Scan for the cell matching the given text and deliver its [X, Y] coordinate at center. 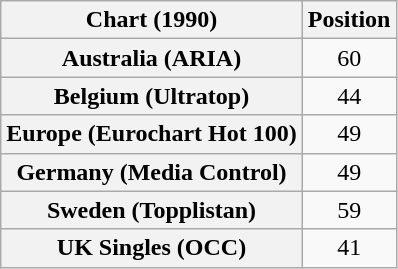
Chart (1990) [152, 20]
Position [349, 20]
Europe (Eurochart Hot 100) [152, 134]
60 [349, 58]
59 [349, 210]
Australia (ARIA) [152, 58]
Belgium (Ultratop) [152, 96]
UK Singles (OCC) [152, 248]
41 [349, 248]
44 [349, 96]
Germany (Media Control) [152, 172]
Sweden (Topplistan) [152, 210]
